Capture the cell that displays the provided text and extract its [X, Y] central coordinate. 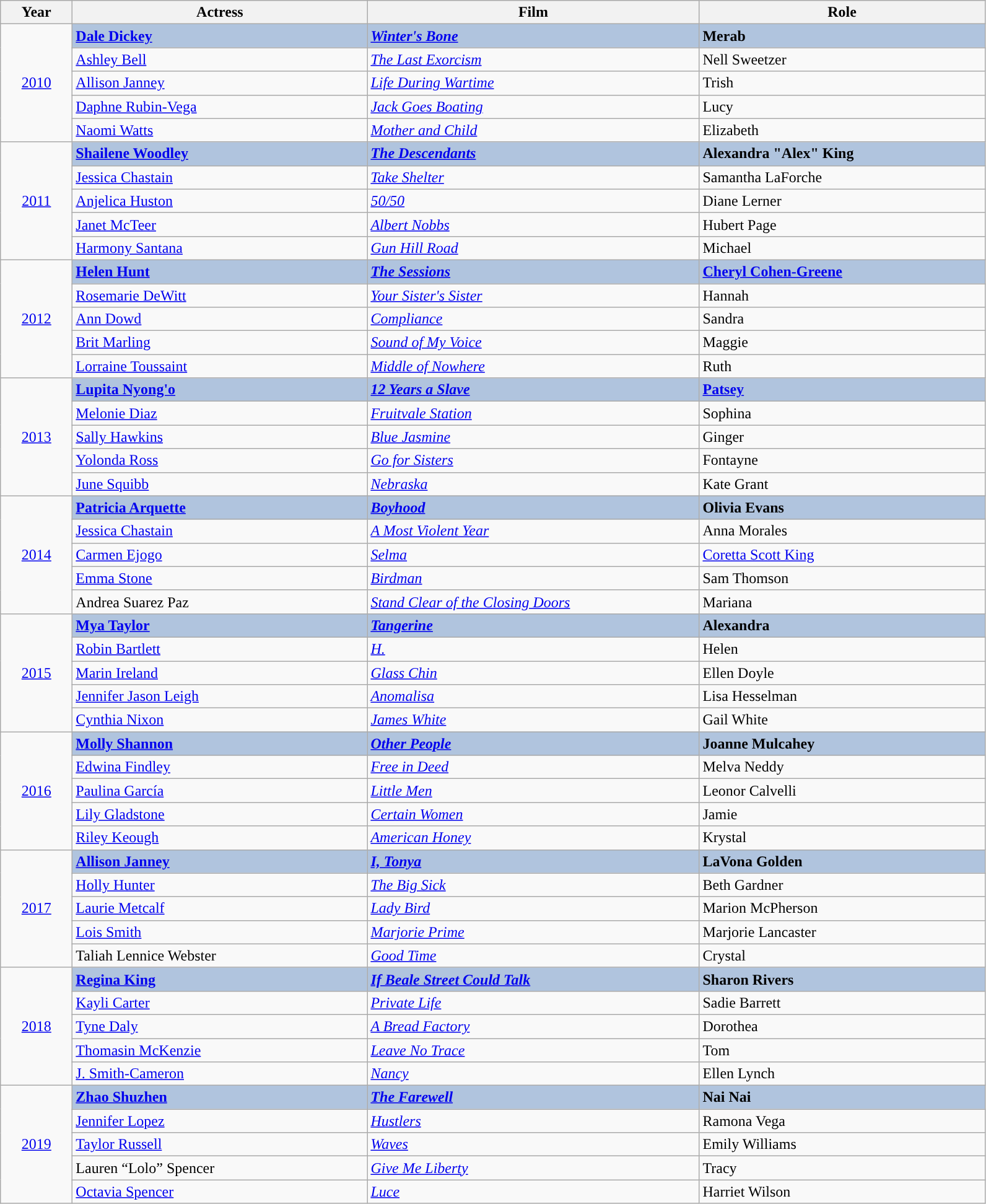
Lois Smith [220, 932]
Nell Sweetzer [842, 59]
Sam Thomson [842, 578]
Birdman [533, 578]
2014 [37, 555]
Role [842, 12]
Marion McPherson [842, 908]
Helen [842, 649]
Melonie Diaz [220, 413]
Go for Sisters [533, 460]
I, Tonya [533, 861]
Rosemarie DeWitt [220, 296]
Actress [220, 12]
Boyhood [533, 508]
Jamie [842, 814]
Sadie Barrett [842, 1003]
Taliah Lennice Webster [220, 956]
Tyne Daly [220, 1026]
Octavia Spencer [220, 1192]
Lauren “Lolo” Spencer [220, 1168]
Daphne Rubin-Vega [220, 107]
Lorraine Toussaint [220, 366]
Ashley Bell [220, 59]
Patsey [842, 390]
Maggie [842, 343]
Merab [842, 36]
Nancy [533, 1074]
Lupita Nyong'o [220, 390]
Blue Jasmine [533, 437]
Stand Clear of the Closing Doors [533, 602]
Taylor Russell [220, 1145]
Mya Taylor [220, 625]
Emily Williams [842, 1145]
Jack Goes Boating [533, 107]
Marjorie Lancaster [842, 932]
Ruth [842, 366]
Fontayne [842, 460]
Ellen Lynch [842, 1074]
Your Sister's Sister [533, 296]
50/50 [533, 201]
Robin Bartlett [220, 649]
June Squibb [220, 484]
Diane Lerner [842, 201]
Jennifer Lopez [220, 1121]
Good Time [533, 956]
J. Smith-Cameron [220, 1074]
Anna Morales [842, 531]
Thomasin McKenzie [220, 1050]
Lily Gladstone [220, 814]
Lady Bird [533, 908]
Albert Nobbs [533, 224]
Trish [842, 83]
Dale Dickey [220, 36]
Lucy [842, 107]
Waves [533, 1145]
A Most Violent Year [533, 531]
The Sessions [533, 271]
Glass Chin [533, 672]
Molly Shannon [220, 744]
Selma [533, 555]
Marjorie Prime [533, 932]
Sandra [842, 319]
Tangerine [533, 625]
Regina King [220, 979]
2015 [37, 672]
Krystal [842, 838]
Laurie Metcalf [220, 908]
Joanne Mulcahey [842, 744]
If Beale Street Could Talk [533, 979]
Carmen Ejogo [220, 555]
Leonor Calvelli [842, 791]
Dorothea [842, 1026]
2018 [37, 1026]
Shailene Woodley [220, 154]
Compliance [533, 319]
Melva Neddy [842, 767]
Crystal [842, 956]
Ann Dowd [220, 319]
Cynthia Nixon [220, 720]
Emma Stone [220, 578]
Anjelica Huston [220, 201]
Harriet Wilson [842, 1192]
Ramona Vega [842, 1121]
Film [533, 12]
Nebraska [533, 484]
Sharon Rivers [842, 979]
Alexandra [842, 625]
Coretta Scott King [842, 555]
Elizabeth [842, 130]
Cheryl Cohen-Greene [842, 271]
Anomalisa [533, 696]
Naomi Watts [220, 130]
Alexandra "Alex" King [842, 154]
Patricia Arquette [220, 508]
Holly Hunter [220, 885]
Helen Hunt [220, 271]
Hubert Page [842, 224]
Harmony Santana [220, 248]
Free in Deed [533, 767]
LaVona Golden [842, 861]
Lisa Hesselman [842, 696]
Zhao Shuzhen [220, 1097]
James White [533, 720]
The Farewell [533, 1097]
Mother and Child [533, 130]
Kate Grant [842, 484]
Janet McTeer [220, 224]
Beth Gardner [842, 885]
A Bread Factory [533, 1026]
Olivia Evans [842, 508]
H. [533, 649]
Brit Marling [220, 343]
Gun Hill Road [533, 248]
12 Years a Slave [533, 390]
Luce [533, 1192]
Tom [842, 1050]
Paulina García [220, 791]
2012 [37, 319]
Edwina Findley [220, 767]
Winter's Bone [533, 36]
Sophina [842, 413]
Mariana [842, 602]
Jennifer Jason Leigh [220, 696]
2010 [37, 83]
Andrea Suarez Paz [220, 602]
Ginger [842, 437]
Ellen Doyle [842, 672]
Certain Women [533, 814]
Life During Wartime [533, 83]
Year [37, 12]
Kayli Carter [220, 1003]
2013 [37, 437]
Nai Nai [842, 1097]
Tracy [842, 1168]
Yolonda Ross [220, 460]
Sally Hawkins [220, 437]
Private Life [533, 1003]
Gail White [842, 720]
Take Shelter [533, 177]
Fruitvale Station [533, 413]
American Honey [533, 838]
Riley Keough [220, 838]
Sound of My Voice [533, 343]
The Big Sick [533, 885]
Michael [842, 248]
2017 [37, 908]
2019 [37, 1145]
Other People [533, 744]
2016 [37, 791]
Give Me Liberty [533, 1168]
2011 [37, 201]
Marin Ireland [220, 672]
Middle of Nowhere [533, 366]
Samantha LaForche [842, 177]
Hannah [842, 296]
The Descendants [533, 154]
Leave No Trace [533, 1050]
Little Men [533, 791]
Hustlers [533, 1121]
The Last Exorcism [533, 59]
